Provide the [X, Y] coordinate of the cell's center where the given text is located.  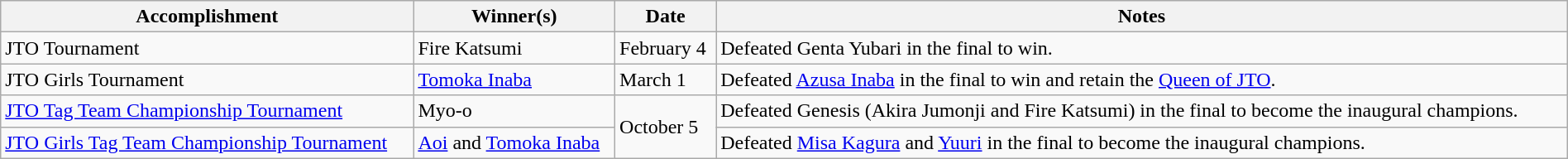
Winner(s) [514, 17]
Fire Katsumi [514, 48]
Myo-o [514, 111]
Aoi and Tomoka Inaba [514, 142]
JTO Tournament [207, 48]
Defeated Azusa Inaba in the final to win and retain the Queen of JTO. [1142, 79]
Defeated Genta Yubari in the final to win. [1142, 48]
March 1 [666, 79]
JTO Girls Tournament [207, 79]
Notes [1142, 17]
JTO Tag Team Championship Tournament [207, 111]
Tomoka Inaba [514, 79]
October 5 [666, 127]
February 4 [666, 48]
Defeated Misa Kagura and Yuuri in the final to become the inaugural champions. [1142, 142]
Accomplishment [207, 17]
Defeated Genesis (Akira Jumonji and Fire Katsumi) in the final to become the inaugural champions. [1142, 111]
Date [666, 17]
JTO Girls Tag Team Championship Tournament [207, 142]
